Find where the given text appears and provide that cell's center as (X, Y) coordinate. 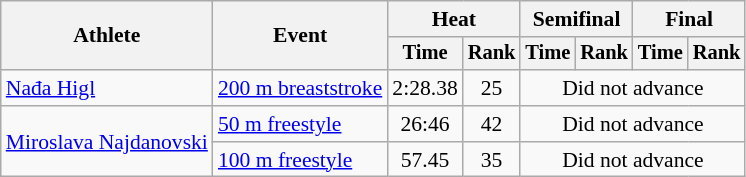
Athlete (107, 36)
50 m freestyle (300, 124)
Miroslava Najdanovski (107, 142)
Nađa Higl (107, 88)
200 m breaststroke (300, 88)
Event (300, 36)
Heat (454, 19)
2:28.38 (424, 88)
Final (689, 19)
25 (492, 88)
42 (492, 124)
26:46 (424, 124)
Semifinal (576, 19)
